Determine the [x, y] coordinate at the center of the cell enclosing the given text.  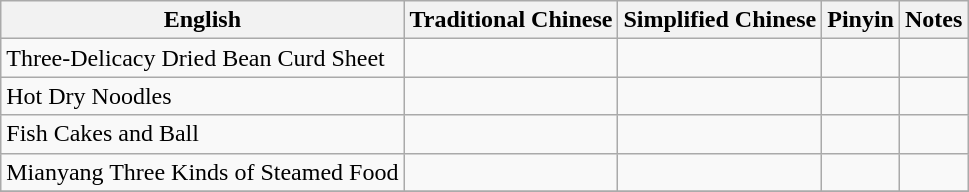
Three-Delicacy Dried Bean Curd Sheet [202, 58]
Notes [933, 20]
Hot Dry Noodles [202, 96]
Fish Cakes and Ball [202, 134]
English [202, 20]
Mianyang Three Kinds of Steamed Food [202, 172]
Traditional Chinese [511, 20]
Simplified Chinese [720, 20]
Pinyin [861, 20]
